Find where the given text appears and provide that cell's center as (X, Y) coordinate. 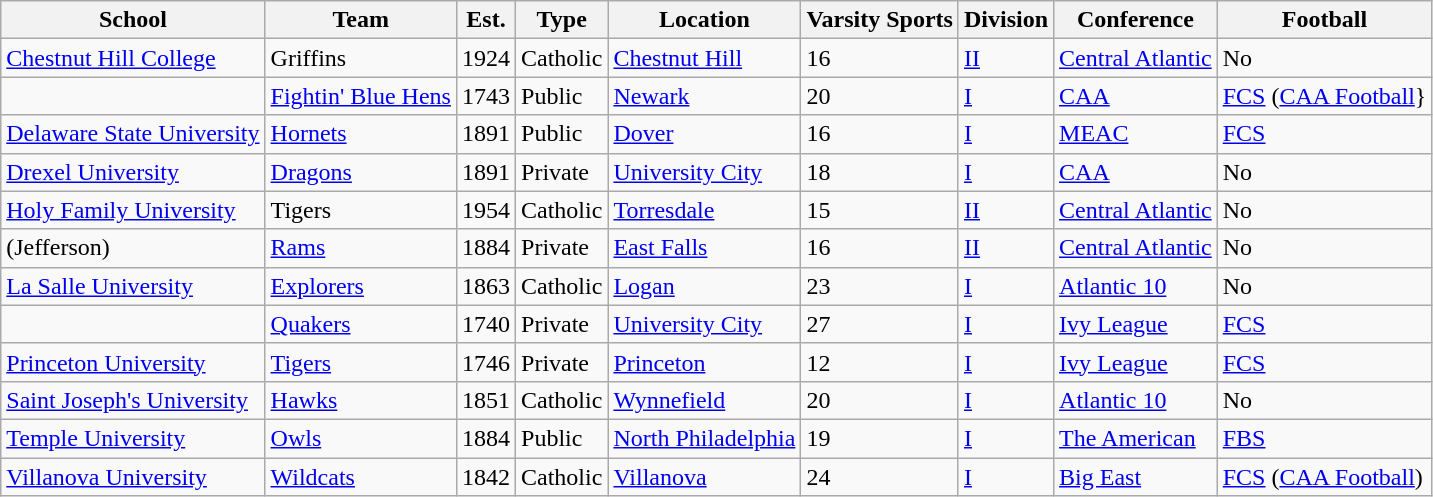
1743 (486, 96)
Rams (360, 248)
15 (880, 210)
12 (880, 362)
FCS (CAA Football} (1324, 96)
Big East (1136, 477)
Dragons (360, 172)
Owls (360, 438)
School (133, 20)
Villanova (704, 477)
Chestnut Hill College (133, 58)
23 (880, 286)
Wildcats (360, 477)
Chestnut Hill (704, 58)
MEAC (1136, 134)
La Salle University (133, 286)
Division (1006, 20)
East Falls (704, 248)
Explorers (360, 286)
(Jefferson) (133, 248)
Hawks (360, 400)
Type (562, 20)
1954 (486, 210)
Logan (704, 286)
Varsity Sports (880, 20)
North Philadelphia (704, 438)
FCS (CAA Football) (1324, 477)
1842 (486, 477)
27 (880, 324)
Dover (704, 134)
Conference (1136, 20)
1863 (486, 286)
Football (1324, 20)
Delaware State University (133, 134)
Location (704, 20)
Torresdale (704, 210)
Temple University (133, 438)
Holy Family University (133, 210)
1851 (486, 400)
Griffins (360, 58)
Est. (486, 20)
Quakers (360, 324)
1924 (486, 58)
Drexel University (133, 172)
Fightin' Blue Hens (360, 96)
Saint Joseph's University (133, 400)
Wynnefield (704, 400)
1740 (486, 324)
Princeton (704, 362)
Hornets (360, 134)
FBS (1324, 438)
Newark (704, 96)
18 (880, 172)
24 (880, 477)
19 (880, 438)
Princeton University (133, 362)
Villanova University (133, 477)
The American (1136, 438)
Team (360, 20)
1746 (486, 362)
